Scan for the cell matching the given text and deliver its (X, Y) coordinate at center. 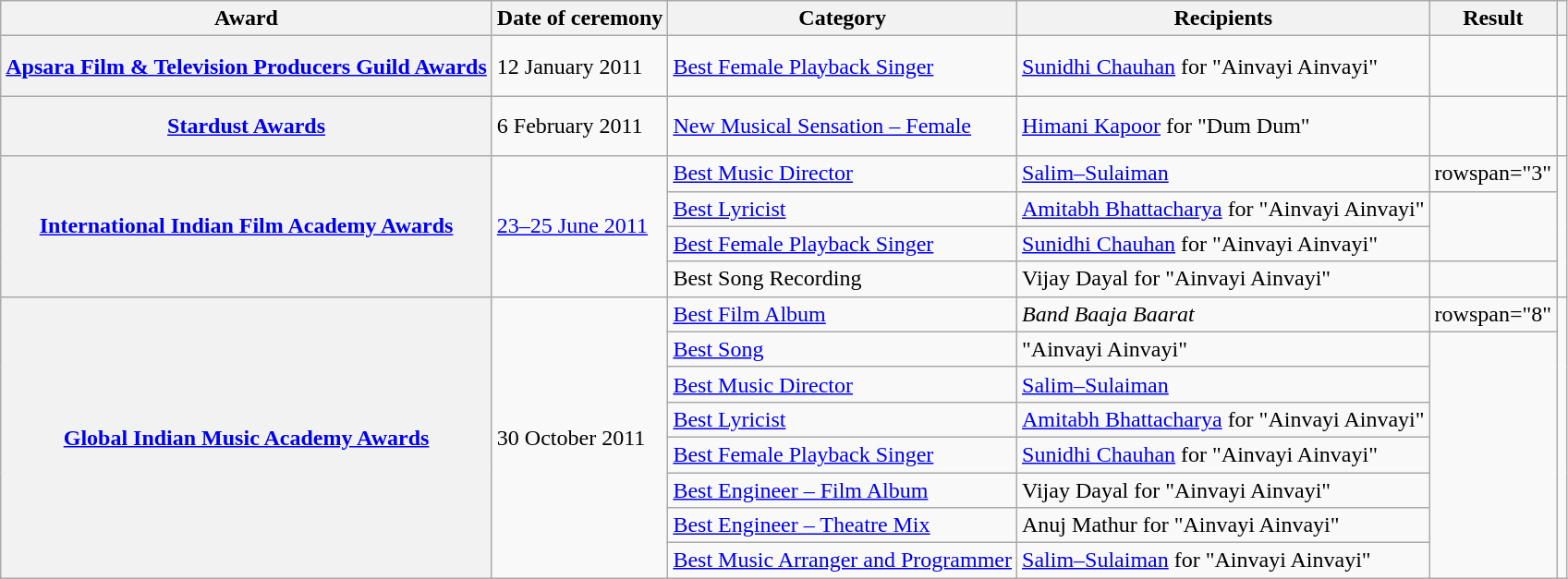
Result (1493, 18)
Date of ceremony (580, 18)
Himani Kapoor for "Dum Dum" (1223, 126)
"Ainvayi Ainvayi" (1223, 349)
Best Engineer – Theatre Mix (843, 525)
Salim–Sulaiman for "Ainvayi Ainvayi" (1223, 561)
Recipients (1223, 18)
6 February 2011 (580, 126)
Stardust Awards (247, 126)
Global Indian Music Academy Awards (247, 437)
23–25 June 2011 (580, 226)
Best Film Album (843, 314)
30 October 2011 (580, 437)
Best Song (843, 349)
International Indian Film Academy Awards (247, 226)
Anuj Mathur for "Ainvayi Ainvayi" (1223, 525)
Best Song Recording (843, 279)
New Musical Sensation – Female (843, 126)
Apsara Film & Television Producers Guild Awards (247, 66)
Band Baaja Baarat (1223, 314)
rowspan="8" (1493, 314)
Category (843, 18)
Best Music Arranger and Programmer (843, 561)
rowspan="3" (1493, 174)
Best Engineer – Film Album (843, 490)
12 January 2011 (580, 66)
Award (247, 18)
